Locate the cell with the specified text and output its (X, Y) center coordinate. 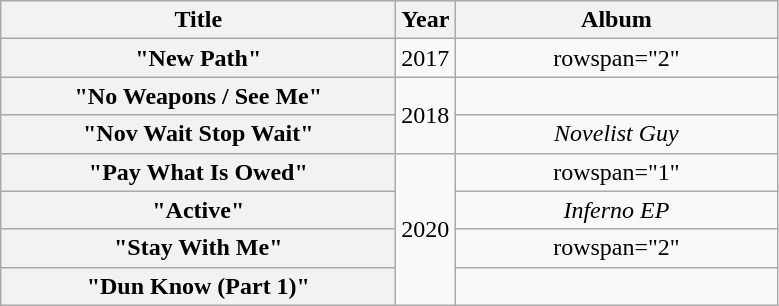
"Nov Wait Stop Wait" (198, 134)
Year (426, 20)
"Dun Know (Part 1)" (198, 286)
2018 (426, 115)
2020 (426, 229)
"New Path" (198, 58)
"Active" (198, 210)
"No Weapons / See Me" (198, 96)
2017 (426, 58)
Title (198, 20)
Novelist Guy (616, 134)
Inferno EP (616, 210)
"Pay What Is Owed" (198, 172)
rowspan="1" (616, 172)
Album (616, 20)
"Stay With Me" (198, 248)
